Output the (X, Y) coordinate of the center of the cell containing the given text.  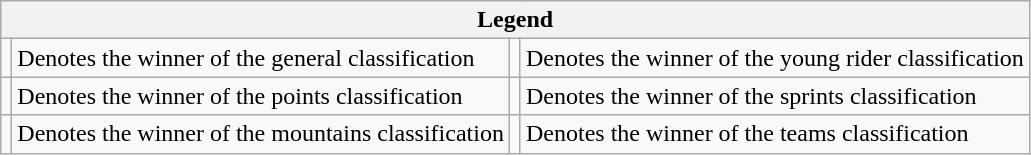
Denotes the winner of the sprints classification (774, 96)
Denotes the winner of the general classification (261, 58)
Denotes the winner of the young rider classification (774, 58)
Denotes the winner of the teams classification (774, 134)
Denotes the winner of the points classification (261, 96)
Legend (516, 20)
Denotes the winner of the mountains classification (261, 134)
